Identify which cell holds the provided text, then report its (x, y) central coordinate. 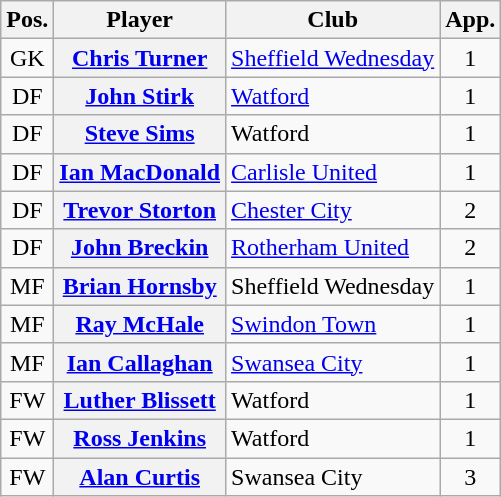
Ray McHale (140, 324)
GK (28, 58)
Swindon Town (333, 324)
Steve Sims (140, 134)
Ian Callaghan (140, 362)
Alan Curtis (140, 477)
Rotherham United (333, 248)
John Breckin (140, 248)
Ross Jenkins (140, 438)
Player (140, 20)
Trevor Storton (140, 210)
Ian MacDonald (140, 172)
Luther Blissett (140, 400)
Chris Turner (140, 58)
3 (470, 477)
Club (333, 20)
Pos. (28, 20)
Carlisle United (333, 172)
App. (470, 20)
Chester City (333, 210)
Brian Hornsby (140, 286)
John Stirk (140, 96)
